Search for the cell housing the specified text and yield its (X, Y) center coordinate. 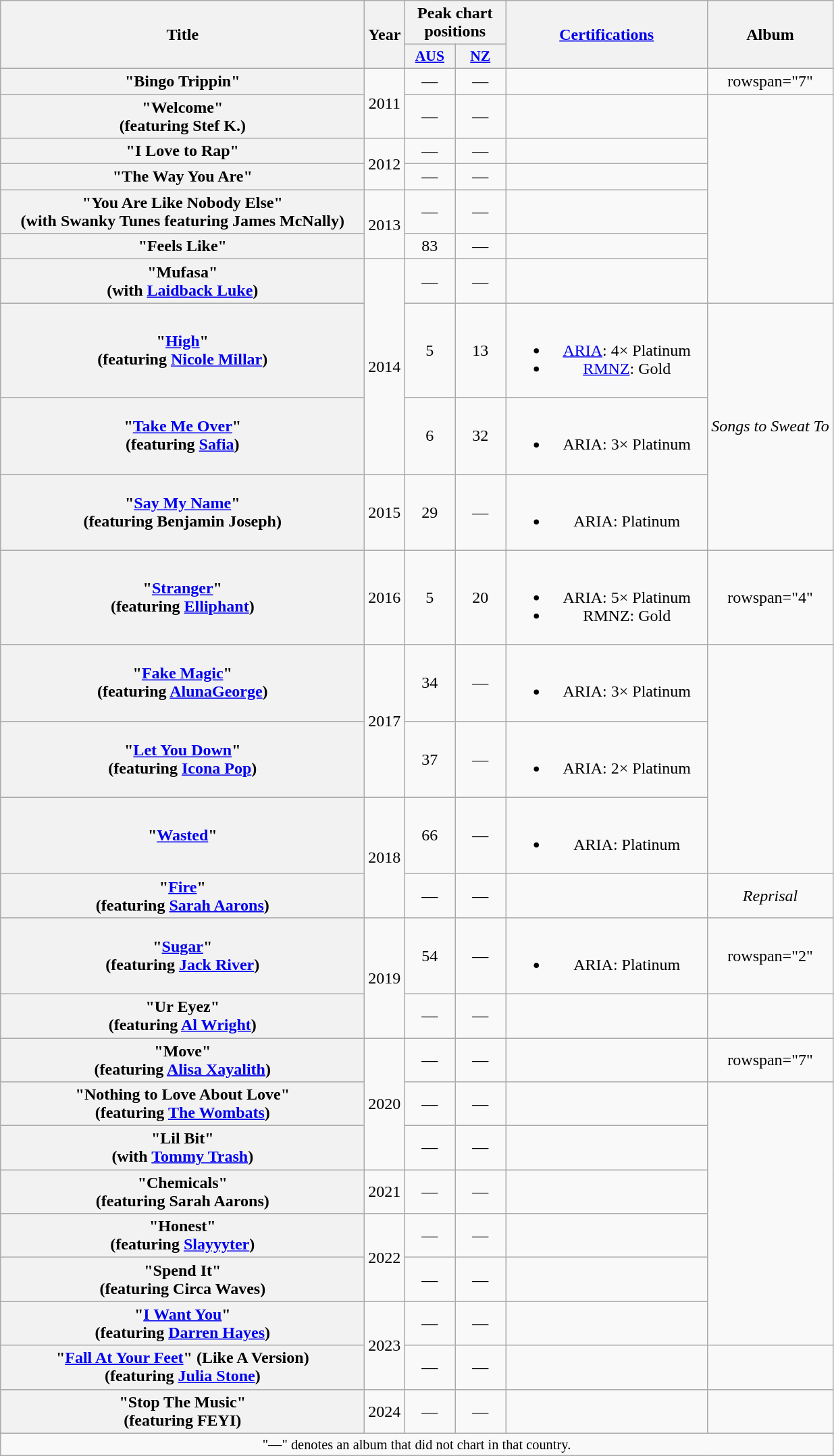
"Welcome"(featuring Stef K.) (182, 116)
2012 (385, 164)
2020 (385, 1104)
rowspan="2" (771, 956)
ARIA: 5× PlatinumRMNZ: Gold (606, 597)
34 (429, 683)
"Move"(featuring Alisa Xayalith) (182, 1060)
2022 (385, 1258)
2023 (385, 1345)
2019 (385, 977)
NZ (481, 57)
"Take Me Over"(featuring Safia) (182, 436)
2015 (385, 512)
rowspan="4" (771, 597)
Peak chart positions (455, 23)
"High"(featuring Nicole Millar) (182, 350)
"Spend It" (featuring Circa Waves) (182, 1280)
Songs to Sweat To (771, 427)
37 (429, 759)
"Honest" (featuring Slayyyter) (182, 1235)
13 (481, 350)
"Ur Eyez"(featuring Al Wright) (182, 1015)
2011 (385, 103)
"Stop The Music" (featuring FEYI) (182, 1411)
83 (429, 246)
ARIA: 4× PlatinumRMNZ: Gold (606, 350)
Reprisal (771, 895)
"Lil Bit"(with Tommy Trash) (182, 1148)
2014 (385, 367)
AUS (429, 57)
Certifications (606, 35)
"Fire"(featuring Sarah Aarons) (182, 895)
"Nothing to Love About Love"(featuring The Wombats) (182, 1104)
2024 (385, 1411)
ARIA: 2× Platinum (606, 759)
6 (429, 436)
2016 (385, 597)
"You Are Like Nobody Else"(with Swanky Tunes featuring James McNally) (182, 212)
"Let You Down"(featuring Icona Pop) (182, 759)
"Feels Like" (182, 246)
66 (429, 836)
"I Want You" (featuring Darren Hayes) (182, 1323)
2021 (385, 1192)
32 (481, 436)
"Wasted" (182, 836)
"—" denotes an album that did not chart in that country. (417, 1445)
"Stranger"(featuring Elliphant) (182, 597)
2013 (385, 224)
Year (385, 35)
"Fake Magic"(featuring AlunaGeorge) (182, 683)
2018 (385, 857)
"Chemicals"(featuring Sarah Aarons) (182, 1192)
Title (182, 35)
"The Way You Are" (182, 177)
"Mufasa"(with Laidback Luke) (182, 281)
2017 (385, 721)
"Sugar"(featuring Jack River) (182, 956)
"Say My Name"(featuring Benjamin Joseph) (182, 512)
20 (481, 597)
29 (429, 512)
"Bingo Trippin" (182, 81)
"I Love to Rap" (182, 151)
54 (429, 956)
Album (771, 35)
"Fall At Your Feet" (Like A Version) (featuring Julia Stone) (182, 1368)
